Return the (X, Y) coordinate for the center point of the cell that contains the specified text.  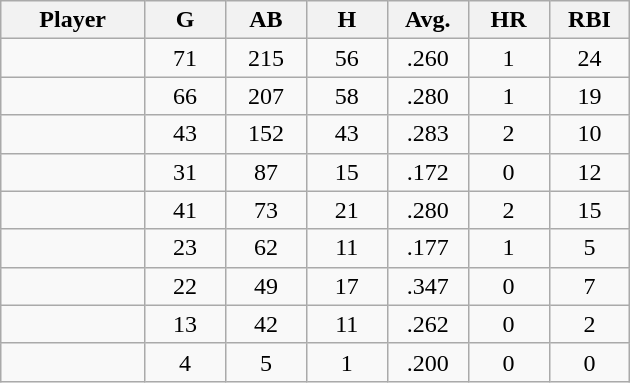
.200 (428, 362)
.172 (428, 172)
62 (266, 248)
87 (266, 172)
31 (186, 172)
H (346, 20)
AB (266, 20)
73 (266, 210)
42 (266, 324)
21 (346, 210)
.177 (428, 248)
10 (590, 134)
.262 (428, 324)
49 (266, 286)
22 (186, 286)
RBI (590, 20)
152 (266, 134)
17 (346, 286)
24 (590, 58)
215 (266, 58)
13 (186, 324)
71 (186, 58)
HR (508, 20)
7 (590, 286)
.260 (428, 58)
207 (266, 96)
66 (186, 96)
56 (346, 58)
.347 (428, 286)
G (186, 20)
41 (186, 210)
.283 (428, 134)
23 (186, 248)
58 (346, 96)
12 (590, 172)
19 (590, 96)
4 (186, 362)
Player (73, 20)
Avg. (428, 20)
